Scan for the cell matching the given text and deliver its [x, y] coordinate at center. 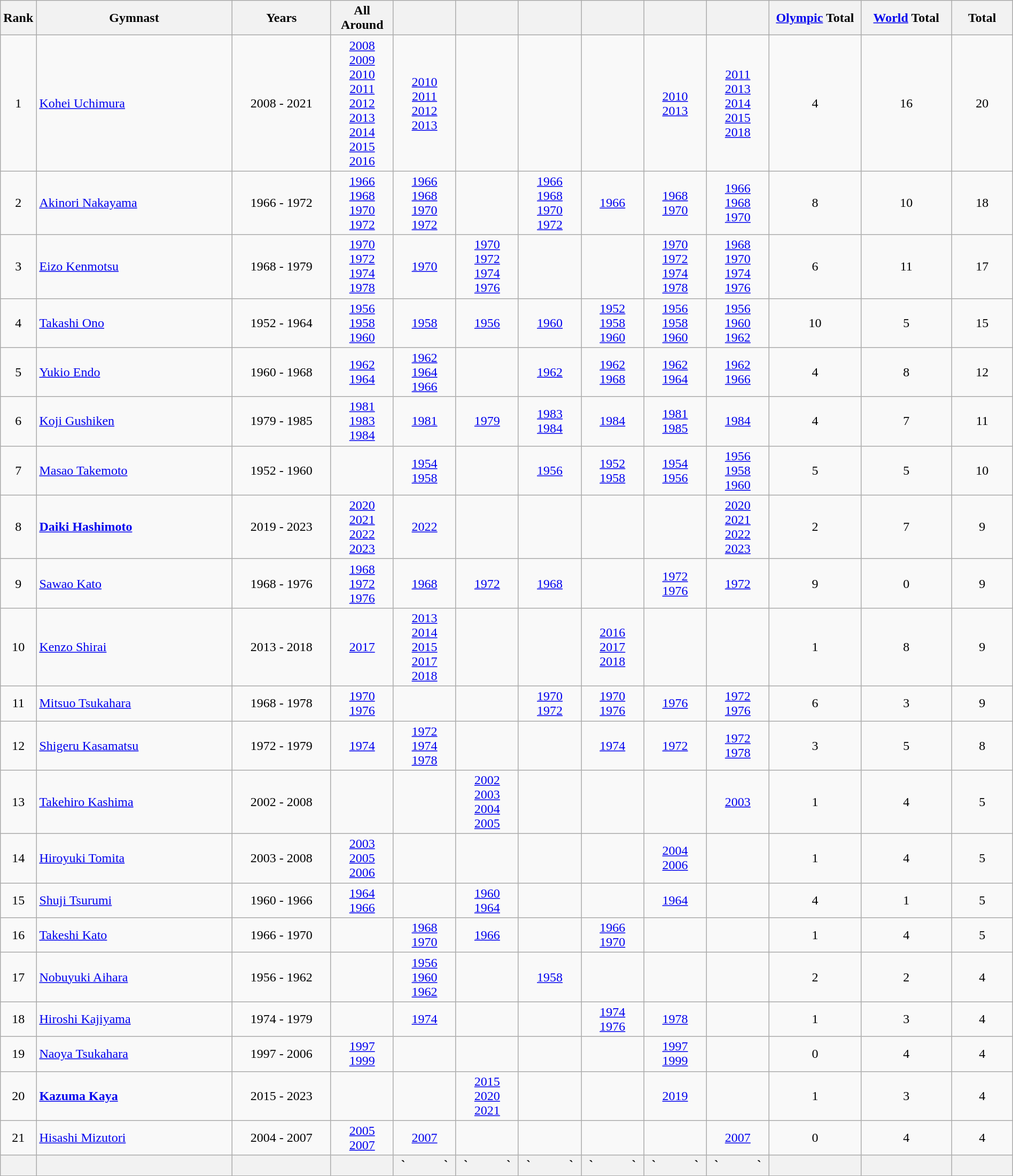
Olympic Total [815, 18]
Mitsuo Tsukahara [134, 703]
Kohei Uchimura [134, 103]
2015 - 2023 [281, 1096]
1981 1985 [675, 421]
2016 2017 2018 [612, 647]
1966 - 1972 [281, 203]
Eizo Kenmotsu [134, 266]
1954 1956 [675, 470]
1968 - 1976 [281, 583]
2015 2020 2021 [487, 1096]
1960 - 1966 [281, 900]
2002 - 2008 [281, 802]
1962 [549, 372]
1970 [424, 266]
Daiki Hashimoto [134, 527]
2004 - 2007 [281, 1138]
2010 2013 [675, 103]
1979 - 1985 [281, 421]
Masao Takemoto [134, 470]
1976 [675, 703]
Shigeru Kasamatsu [134, 745]
1962 1968 [612, 372]
1978 [675, 1019]
1966 1970 [612, 935]
Koji Gushiken [134, 421]
Years [281, 18]
1970 1972 [549, 703]
Gymnast [134, 18]
Takehiro Kashima [134, 802]
1952 - 1960 [281, 470]
2003 [737, 802]
1970 1972 1974 1976 [487, 266]
2008 - 2021 [281, 103]
1962 1966 [737, 372]
Kazuma Kaya [134, 1096]
1983 1984 [549, 421]
1960 [549, 323]
2017 [362, 647]
Yukio Endo [134, 372]
1960 - 1968 [281, 372]
1974 1976 [612, 1019]
1972 - 1979 [281, 745]
2008 2009 2010 2011 2012 2013 2014 2015 2016 [362, 103]
1954 1958 [424, 470]
Hiroshi Kajiyama [134, 1019]
2004 2006 [675, 858]
1968 - 1979 [281, 266]
1968 1970 1974 1976 [737, 266]
2002 2003 2004 2005 [487, 802]
1956 - 1962 [281, 977]
2005 2007 [362, 1138]
1997 - 2006 [281, 1054]
Takeshi Kato [134, 935]
1964 [675, 900]
1981 [424, 421]
All Around [362, 18]
1981 1983 1984 [362, 421]
1952 - 1964 [281, 323]
1960 1964 [487, 900]
2010 2011 2012 2013 [424, 103]
14 [18, 858]
2019 - 2023 [281, 527]
Akinori Nakayama [134, 203]
1974 - 1979 [281, 1019]
19 [18, 1054]
1968 1972 1976 [362, 583]
2013 2014 2015 2017 2018 [424, 647]
2003 - 2008 [281, 858]
1966 - 1970 [281, 935]
2013 - 2018 [281, 647]
Hiroyuki Tomita [134, 858]
13 [18, 802]
Takashi Ono [134, 323]
2003 2005 2006 [362, 858]
2022 [424, 527]
1966 1968 1970 [737, 203]
Naoya Tsukahara [134, 1054]
2011 2013 2014 2015 2018 [737, 103]
1952 1958 [612, 470]
1968 - 1978 [281, 703]
Rank [18, 18]
1964 1966 [362, 900]
1979 [487, 421]
2019 [675, 1096]
Nobuyuki Aihara [134, 977]
Hisashi Mizutori [134, 1138]
1962 1964 1966 [424, 372]
1972 1978 [737, 745]
Shuji Tsurumi [134, 900]
Total [982, 18]
World Total [906, 18]
Sawao Kato [134, 583]
1972 1974 1978 [424, 745]
21 [18, 1138]
Kenzo Shirai [134, 647]
1952 1958 1960 [612, 323]
